Capture the cell that displays the provided text and extract its (x, y) central coordinate. 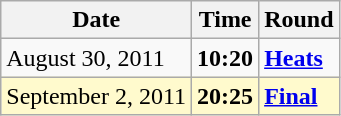
20:25 (226, 96)
Heats (299, 58)
10:20 (226, 58)
Final (299, 96)
September 2, 2011 (96, 96)
August 30, 2011 (96, 58)
Round (299, 20)
Time (226, 20)
Date (96, 20)
